Provide the (X, Y) coordinate of the cell's center where the given text is located.  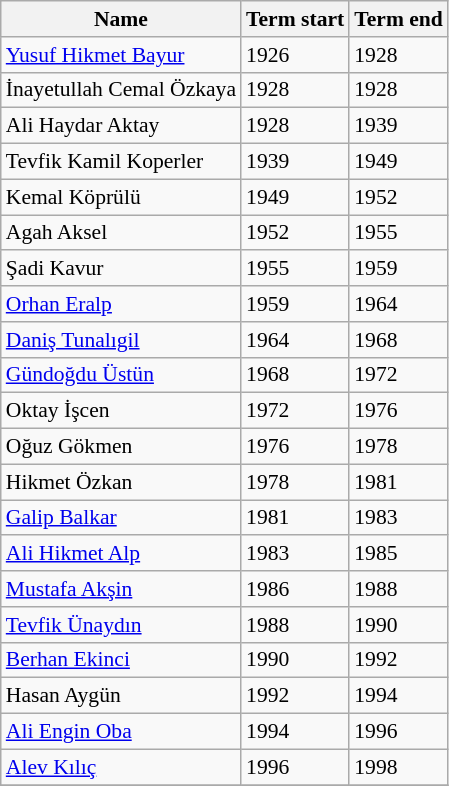
Agah Aksel (121, 233)
Oktay İşcen (121, 411)
Galip Balkar (121, 518)
Kemal Köprülü (121, 197)
Mustafa Akşin (121, 589)
Hasan Aygün (121, 696)
Term start (295, 19)
Term end (398, 19)
1926 (295, 55)
Berhan Ekinci (121, 660)
Hikmet Özkan (121, 482)
1985 (398, 554)
Yusuf Hikmet Bayur (121, 55)
Ali Haydar Aktay (121, 126)
Daniş Tunalıgil (121, 340)
Ali Engin Oba (121, 732)
Gündoğdu Üstün (121, 375)
1998 (398, 767)
Oğuz Gökmen (121, 447)
Ali Hikmet Alp (121, 554)
Şadi Kavur (121, 269)
İnayetullah Cemal Özkaya (121, 90)
Alev Kılıç (121, 767)
Tevfik Kamil Koperler (121, 162)
Tevfik Ünaydın (121, 625)
Name (121, 19)
1986 (295, 589)
Orhan Eralp (121, 304)
